Scan for the cell matching the given text and deliver its [X, Y] coordinate at center. 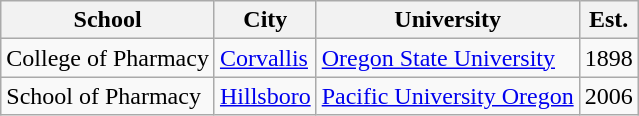
College of Pharmacy [108, 58]
City [265, 20]
School of Pharmacy [108, 96]
Est. [608, 20]
2006 [608, 96]
School [108, 20]
Pacific University Oregon [448, 96]
1898 [608, 58]
Corvallis [265, 58]
University [448, 20]
Oregon State University [448, 58]
Hillsboro [265, 96]
